Pinpoint the cell where the given text exists, returning its [X, Y] midpoint coordinate. 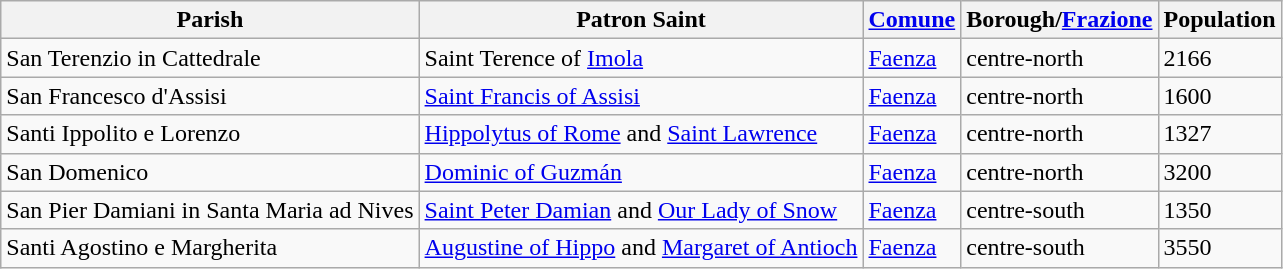
3550 [1220, 248]
Comune [912, 20]
Saint Peter Damian and Our Lady of Snow [641, 210]
1327 [1220, 134]
Augustine of Hippo and Margaret of Antioch [641, 248]
Santi Agostino e Margherita [210, 248]
San Domenico [210, 172]
Santi Ippolito e Lorenzo [210, 134]
San Terenzio in Cattedrale [210, 58]
Population [1220, 20]
Saint Francis of Assisi [641, 96]
1350 [1220, 210]
Saint Terence of Imola [641, 58]
3200 [1220, 172]
San Francesco d'Assisi [210, 96]
1600 [1220, 96]
Hippolytus of Rome and Saint Lawrence [641, 134]
San Pier Damiani in Santa Maria ad Nives [210, 210]
Patron Saint [641, 20]
Parish [210, 20]
Dominic of Guzmán [641, 172]
Borough/Frazione [1060, 20]
2166 [1220, 58]
